Output the [X, Y] coordinate of the center of the cell containing the given text.  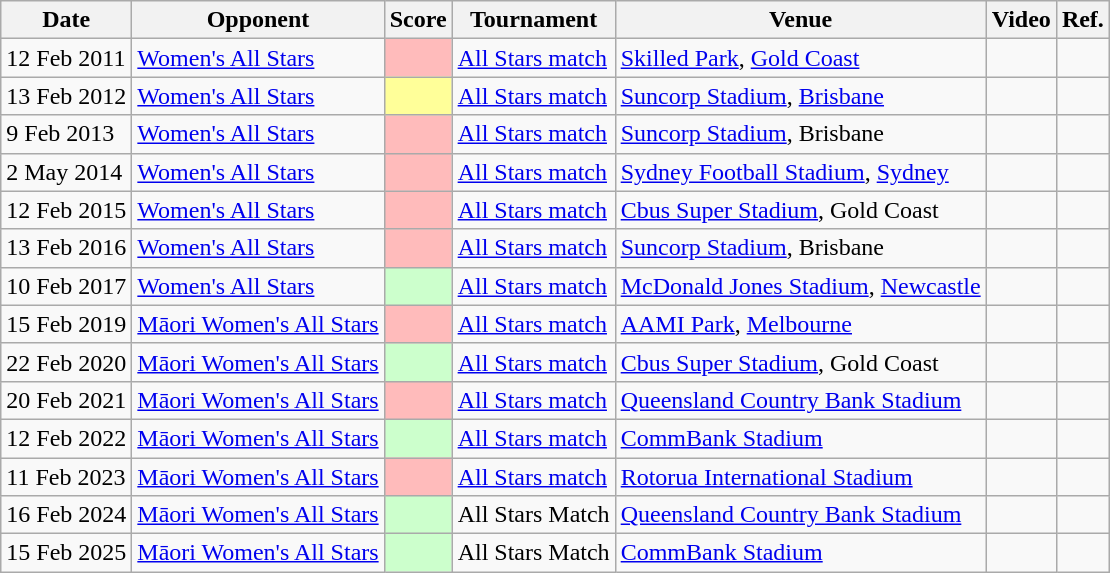
Venue [800, 20]
Date [66, 20]
Skilled Park, Gold Coast [800, 58]
Sydney Football Stadium, Sydney [800, 172]
Tournament [534, 20]
Ref. [1082, 20]
Rotorua International Stadium [800, 477]
9 Feb 2013 [66, 134]
12 Feb 2011 [66, 58]
McDonald Jones Stadium, Newcastle [800, 286]
13 Feb 2012 [66, 96]
22 Feb 2020 [66, 362]
15 Feb 2019 [66, 324]
11 Feb 2023 [66, 477]
20 Feb 2021 [66, 400]
12 Feb 2022 [66, 438]
Video [1021, 20]
Score [418, 20]
13 Feb 2016 [66, 248]
Opponent [258, 20]
12 Feb 2015 [66, 210]
10 Feb 2017 [66, 286]
AAMI Park, Melbourne [800, 324]
16 Feb 2024 [66, 515]
15 Feb 2025 [66, 553]
2 May 2014 [66, 172]
